Provide the [X, Y] coordinate of the cell's center where the given text is located.  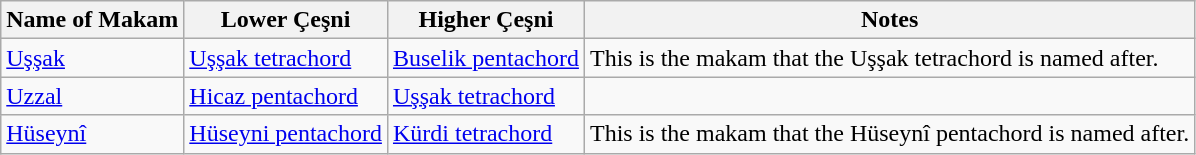
Kürdi tetrachord [486, 134]
Notes [889, 20]
This is the makam that the Uşşak tetrachord is named after. [889, 58]
Uşşak [92, 58]
Hüseyni pentachord [286, 134]
This is the makam that the Hüseynî pentachord is named after. [889, 134]
Lower Çeşni [286, 20]
Uzzal [92, 96]
Hüseynî [92, 134]
Buselik pentachord [486, 58]
Hicaz pentachord [286, 96]
Higher Çeşni [486, 20]
Name of Makam [92, 20]
